Return (X, Y) of the center of cell containing provided text 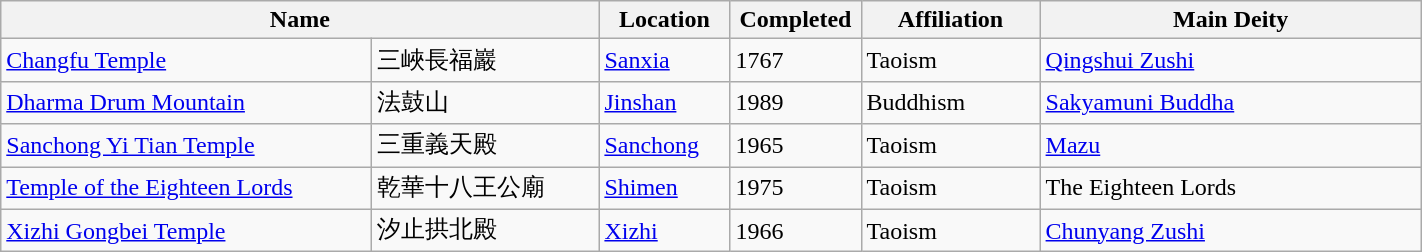
乾華十八王公廟 (486, 188)
The Eighteen Lords (1230, 188)
1767 (796, 60)
Location (664, 20)
1966 (796, 230)
汐止拱北殿 (486, 230)
Main Deity (1230, 20)
Name (300, 20)
Changfu Temple (186, 60)
Xizhi Gongbei Temple (186, 230)
Mazu (1230, 146)
Jinshan (664, 102)
Sanchong (664, 146)
Shimen (664, 188)
Sanchong Yi Tian Temple (186, 146)
Affiliation (950, 20)
Xizhi (664, 230)
1965 (796, 146)
法鼓山 (486, 102)
Sakyamuni Buddha (1230, 102)
Chunyang Zushi (1230, 230)
1975 (796, 188)
Sanxia (664, 60)
三重義天殿 (486, 146)
Qingshui Zushi (1230, 60)
1989 (796, 102)
Completed (796, 20)
Buddhism (950, 102)
三峽長福巖 (486, 60)
Temple of the Eighteen Lords (186, 188)
Dharma Drum Mountain (186, 102)
